Search for the cell housing the specified text and yield its [x, y] center coordinate. 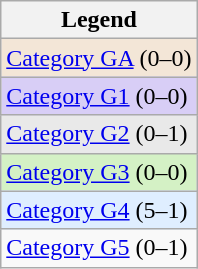
Legend [99, 20]
Category G5 (0–1) [99, 248]
Category G4 (5–1) [99, 210]
Category G3 (0–0) [99, 172]
Category G2 (0–1) [99, 134]
Category G1 (0–0) [99, 96]
Category GA (0–0) [99, 58]
